Detect which cell encompasses the target text, then output its (X, Y) center coordinate. 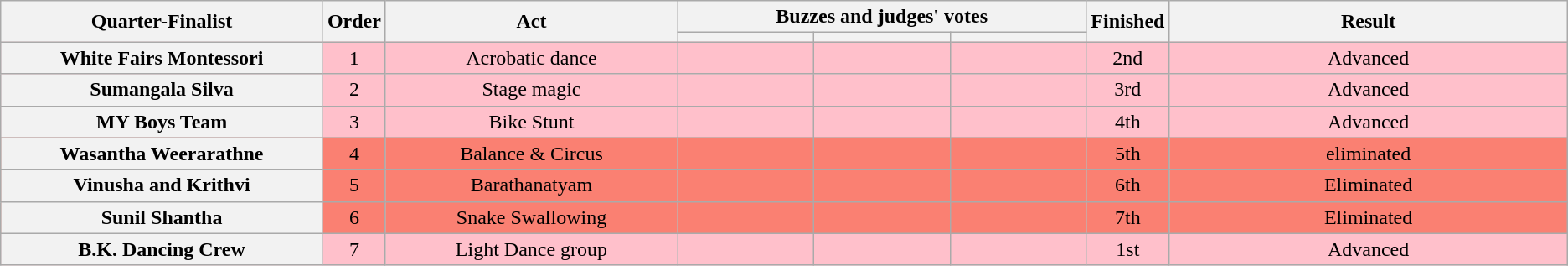
7th (1127, 217)
Light Dance group (531, 249)
Bike Stunt (531, 122)
Sumangala Silva (162, 90)
Result (1369, 22)
Buzzes and judges' votes (882, 17)
2nd (1127, 58)
6 (353, 217)
Vinusha and Krithvi (162, 185)
1st (1127, 249)
Snake Swallowing (531, 217)
Stage magic (531, 90)
MY Boys Team (162, 122)
4 (353, 154)
Wasantha Weerarathne (162, 154)
4th (1127, 122)
3 (353, 122)
Order (353, 22)
Quarter-Finalist (162, 22)
6th (1127, 185)
7 (353, 249)
White Fairs Montessori (162, 58)
Balance & Circus (531, 154)
2 (353, 90)
Acrobatic dance (531, 58)
Barathanatyam (531, 185)
5 (353, 185)
Finished (1127, 22)
Sunil Shantha (162, 217)
Act (531, 22)
5th (1127, 154)
B.K. Dancing Crew (162, 249)
3rd (1127, 90)
eliminated (1369, 154)
1 (353, 58)
